Pinpoint the cell where the given text exists, returning its (x, y) midpoint coordinate. 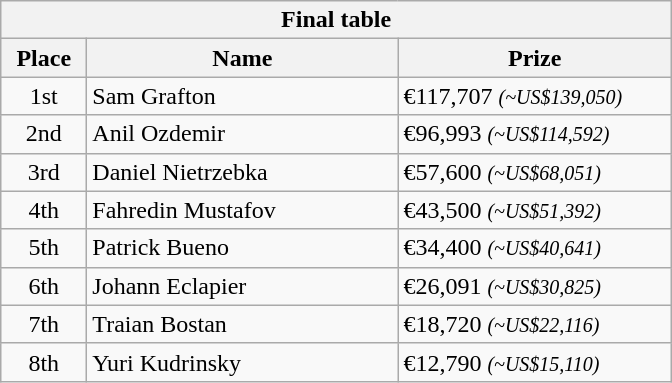
Johann Eclapier (242, 286)
Prize (535, 58)
Patrick Bueno (242, 248)
Anil Ozdemir (242, 134)
Daniel Nietrzebka (242, 172)
Sam Grafton (242, 96)
3rd (44, 172)
8th (44, 362)
7th (44, 324)
€26,091 (~US$30,825) (535, 286)
Yuri Kudrinsky (242, 362)
€57,600 (~US$68,051) (535, 172)
€96,993 (~US$114,592) (535, 134)
4th (44, 210)
€34,400 (~US$40,641) (535, 248)
6th (44, 286)
€18,720 (~US$22,116) (535, 324)
€12,790 (~US$15,110) (535, 362)
2nd (44, 134)
€43,500 (~US$51,392) (535, 210)
Place (44, 58)
1st (44, 96)
Name (242, 58)
€117,707 (~US$139,050) (535, 96)
Fahredin Mustafov (242, 210)
5th (44, 248)
Final table (336, 20)
Traian Bostan (242, 324)
